Identify which cell holds the provided text, then report its [x, y] central coordinate. 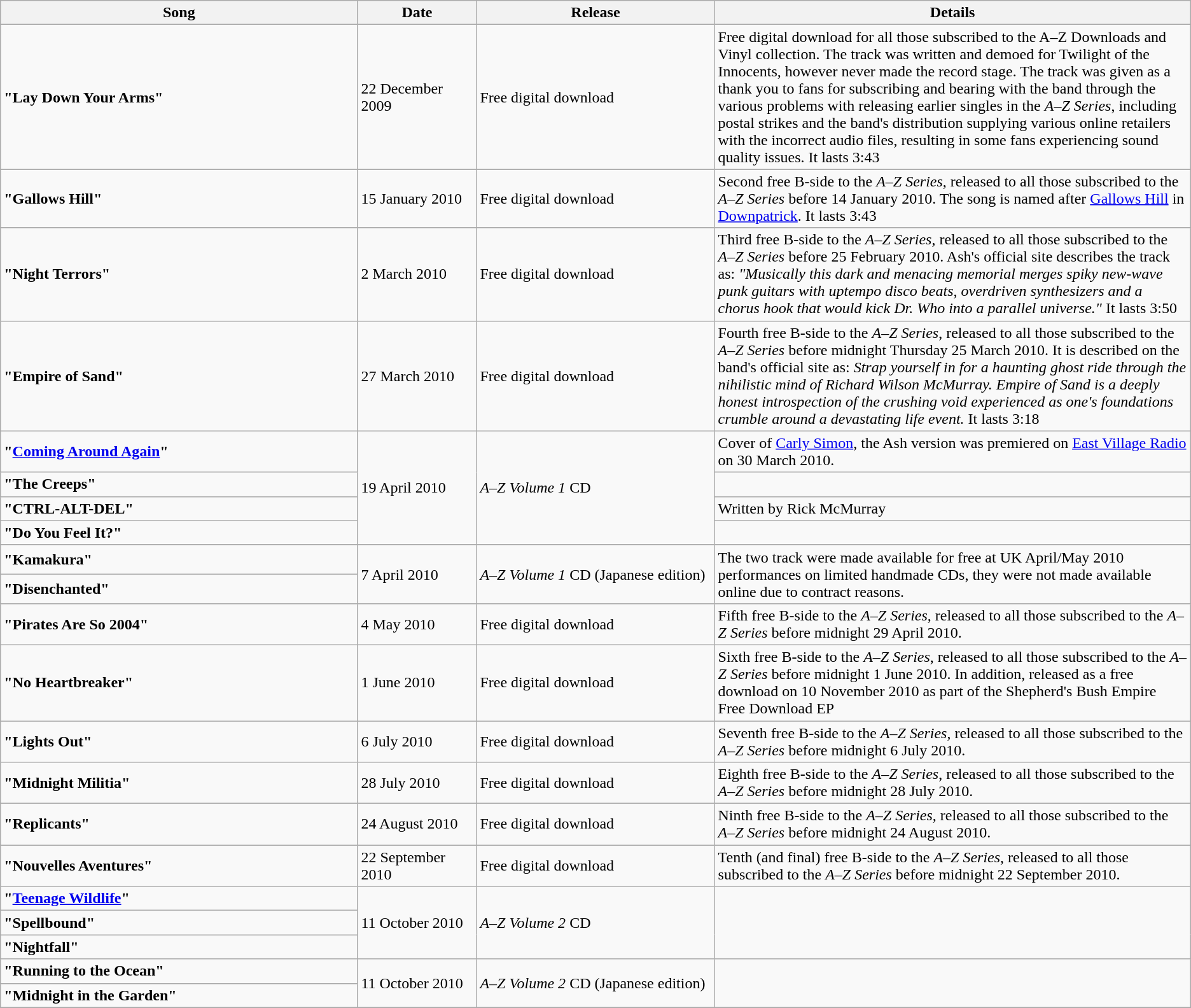
Eighth free B-side to the A–Z Series, released to all those subscribed to the A–Z Series before midnight 28 July 2010. [952, 783]
"Teenage Wildlife" [179, 899]
"Nouvelles Aventures" [179, 865]
6 July 2010 [417, 741]
"No Heartbreaker" [179, 682]
"Spellbound" [179, 923]
"Running to the Ocean" [179, 971]
1 June 2010 [417, 682]
A–Z Volume 2 CD [595, 923]
7 April 2010 [417, 574]
"Midnight in the Garden" [179, 995]
A–Z Volume 1 CD (Japanese edition) [595, 574]
2 March 2010 [417, 274]
Song [179, 13]
"Gallows Hill" [179, 199]
"CTRL-ALT-DEL" [179, 508]
Details [952, 13]
4 May 2010 [417, 624]
"Midnight Militia" [179, 783]
Date [417, 13]
"Coming Around Again" [179, 452]
Fifth free B-side to the A–Z Series, released to all those subscribed to the A–Z Series before midnight 29 April 2010. [952, 624]
"Replicants" [179, 825]
27 March 2010 [417, 375]
"Pirates Are So 2004" [179, 624]
22 September 2010 [417, 865]
"Lay Down Your Arms" [179, 97]
24 August 2010 [417, 825]
22 December 2009 [417, 97]
"The Creeps" [179, 484]
"Do You Feel It?" [179, 533]
Written by Rick McMurray [952, 508]
"Disenchanted" [179, 589]
28 July 2010 [417, 783]
15 January 2010 [417, 199]
"Empire of Sand" [179, 375]
Release [595, 13]
Tenth (and final) free B-side to the A–Z Series, released to all those subscribed to the A–Z Series before midnight 22 September 2010. [952, 865]
"Lights Out" [179, 741]
"Nightfall" [179, 947]
Ninth free B-side to the A–Z Series, released to all those subscribed to the A–Z Series before midnight 24 August 2010. [952, 825]
Cover of Carly Simon, the Ash version was premiered on East Village Radio on 30 March 2010. [952, 452]
Seventh free B-side to the A–Z Series, released to all those subscribed to the A–Z Series before midnight 6 July 2010. [952, 741]
A–Z Volume 1 CD [595, 487]
"Kamakura" [179, 559]
19 April 2010 [417, 487]
A–Z Volume 2 CD (Japanese edition) [595, 983]
"Night Terrors" [179, 274]
